Output the [X, Y] coordinate of the center of the cell containing the given text.  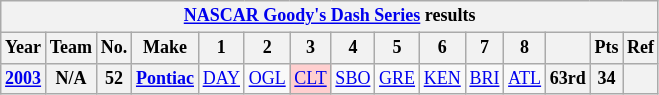
6 [442, 48]
ATL [525, 78]
CLT [310, 78]
63rd [568, 78]
34 [606, 78]
SBO [353, 78]
3 [310, 48]
NASCAR Goody's Dash Series results [330, 16]
OGL [267, 78]
1 [221, 48]
Team [70, 48]
No. [114, 48]
7 [484, 48]
Make [166, 48]
GRE [398, 78]
N/A [70, 78]
Ref [641, 48]
DAY [221, 78]
2003 [24, 78]
Year [24, 48]
5 [398, 48]
KEN [442, 78]
2 [267, 48]
BRI [484, 78]
Pts [606, 48]
52 [114, 78]
8 [525, 48]
4 [353, 48]
Pontiac [166, 78]
